Find where the given text appears and provide that cell's center as (x, y) coordinate. 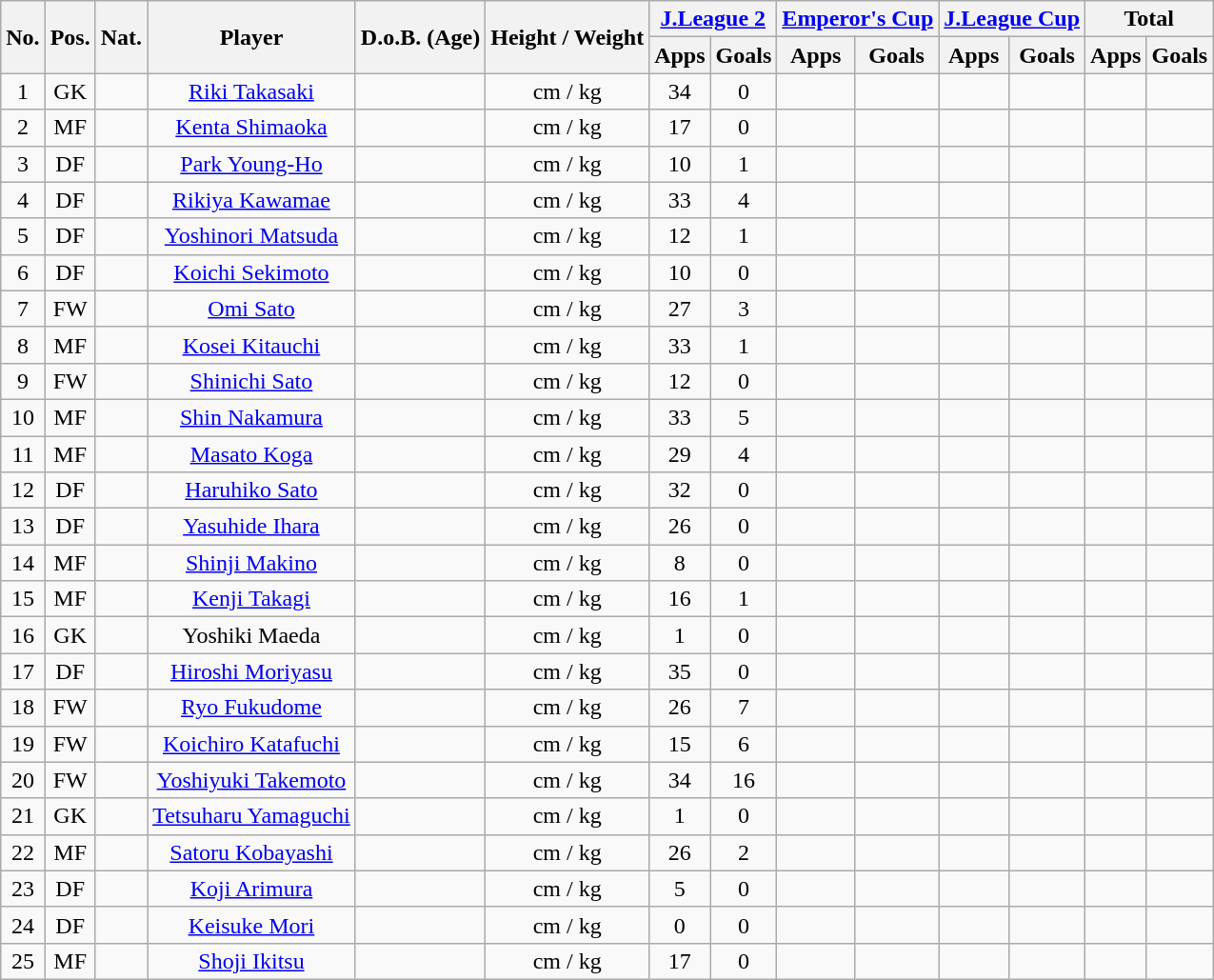
Haruhiko Sato (251, 490)
Satoru Kobayashi (251, 852)
21 (23, 816)
Kenta Shimaoka (251, 128)
Tetsuharu Yamaguchi (251, 816)
No. (23, 37)
Height / Weight (567, 37)
11 (23, 454)
Kenji Takagi (251, 599)
Koichi Sekimoto (251, 272)
Kosei Kitauchi (251, 345)
Yasuhide Ihara (251, 527)
Shinichi Sato (251, 381)
Masato Koga (251, 454)
Pos. (70, 37)
Nat. (121, 37)
J.League 2 (713, 19)
14 (23, 563)
24 (23, 925)
Keisuke Mori (251, 925)
Yoshinori Matsuda (251, 236)
Rikiya Kawamae (251, 200)
23 (23, 889)
19 (23, 744)
Omi Sato (251, 309)
Shin Nakamura (251, 417)
13 (23, 527)
Emperor's Cup (858, 19)
Player (251, 37)
29 (680, 454)
Yoshiki Maeda (251, 635)
Koichiro Katafuchi (251, 744)
Shinji Makino (251, 563)
20 (23, 780)
18 (23, 708)
9 (23, 381)
Koji Arimura (251, 889)
25 (23, 961)
35 (680, 671)
Hiroshi Moriyasu (251, 671)
J.League Cup (1012, 19)
D.o.B. (Age) (420, 37)
Shoji Ikitsu (251, 961)
32 (680, 490)
Ryo Fukudome (251, 708)
27 (680, 309)
22 (23, 852)
Yoshiyuki Takemoto (251, 780)
Total (1149, 19)
Riki Takasaki (251, 91)
Park Young-Ho (251, 164)
